Scan for the cell matching the given text and deliver its (x, y) coordinate at center. 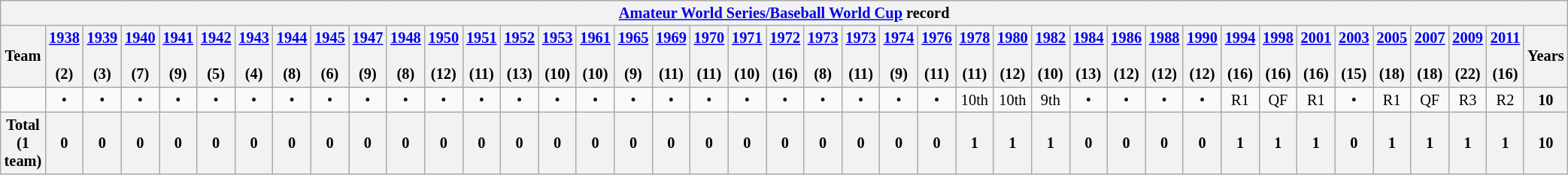
1939(3) (102, 56)
1965(9) (633, 56)
1961(10) (595, 56)
1971(10) (747, 56)
1998(16) (1278, 56)
9th (1051, 100)
2003(15) (1354, 56)
2009(22) (1467, 56)
1978(11) (975, 56)
Years (1545, 56)
1973(8) (823, 56)
1941(9) (178, 56)
1942(5) (216, 56)
1970(11) (709, 56)
1947(9) (368, 56)
2005(18) (1392, 56)
1974(9) (899, 56)
1951(11) (481, 56)
1969(11) (671, 56)
Total (1 team) (23, 143)
2011(16) (1506, 56)
R2 (1506, 100)
Team (23, 56)
1948(8) (405, 56)
1952(13) (519, 56)
1986(12) (1126, 56)
1984(13) (1088, 56)
Amateur World Series/Baseball World Cup record (784, 13)
1950(12) (444, 56)
1976(11) (936, 56)
1953(10) (557, 56)
1994(16) (1240, 56)
2007(18) (1430, 56)
1980(12) (1012, 56)
1945(6) (329, 56)
2001(16) (1316, 56)
R3 (1467, 100)
1973(11) (860, 56)
1944(8) (292, 56)
1988(12) (1164, 56)
1972(16) (785, 56)
1940(7) (140, 56)
1943(4) (253, 56)
1982(10) (1051, 56)
1990(12) (1202, 56)
1938(2) (64, 56)
